Return [X, Y] of the center of cell containing provided text 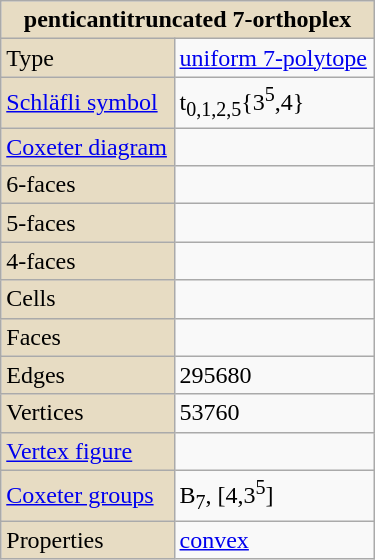
Properties [88, 540]
Type [88, 58]
Coxeter groups [88, 496]
53760 [274, 413]
convex [274, 540]
4-faces [88, 261]
6-faces [88, 185]
5-faces [88, 223]
Vertices [88, 413]
uniform 7-polytope [274, 58]
295680 [274, 375]
Vertex figure [88, 451]
Edges [88, 375]
Cells [88, 299]
t0,1,2,5{35,4} [274, 102]
Faces [88, 337]
B7, [4,35] [274, 496]
Schläfli symbol [88, 102]
Coxeter diagram [88, 147]
penticantitruncated 7-orthoplex [188, 20]
